Find where the given text appears and provide that cell's center as [X, Y] coordinate. 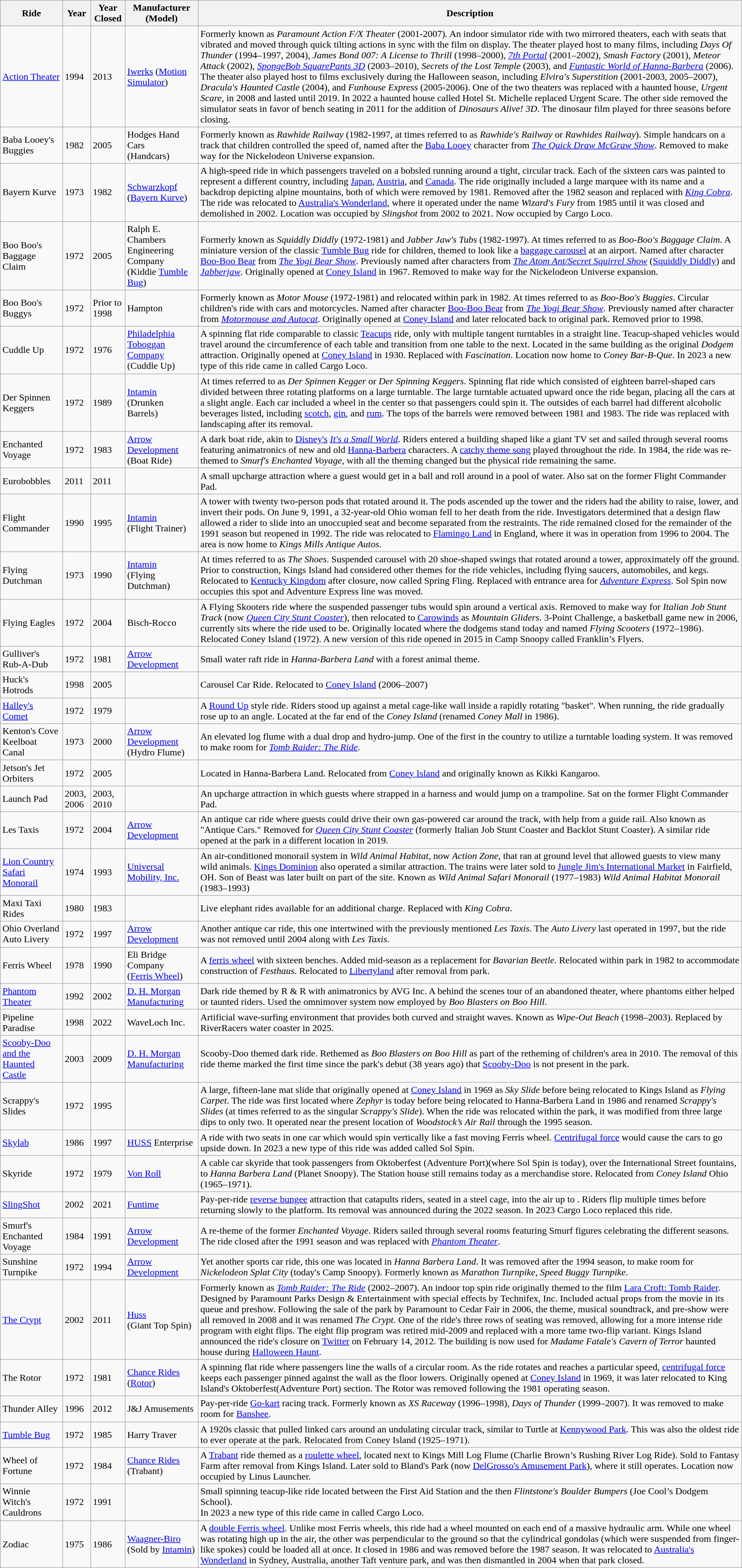
Skylab [32, 1142]
Boo Boo's Buggys [32, 308]
HUSS Enterprise [162, 1142]
Pay-per-ride Go-kart racing track. Formerly known as XS Raceway (1996–1998), Days of Thunder (1999–2007). It was removed to make room for Banshee. [470, 1409]
1992 [77, 996]
Philadelphia Toboggan Company(Cuddle Up) [162, 350]
Action Theater [32, 77]
Hampton [162, 308]
Sunshine Turnpike [32, 1267]
1975 [77, 1544]
Ralph E. Chambers Engineering Company(Kiddie Tumble Bug) [162, 255]
1985 [108, 1435]
Flying Dutchman [32, 575]
Zodiac [32, 1544]
Maxi Taxi Rides [32, 908]
Flight Commander [32, 523]
Bayern Kurve [32, 192]
Year [77, 13]
Les Taxis [32, 830]
Intamin(Flight Trainer) [162, 523]
Schwarzkopf(Bayern Kurve) [162, 192]
Von Roll [162, 1174]
Harry Traver [162, 1435]
1989 [108, 403]
Bisch-Rocco [162, 623]
Pipeline Paradise [32, 1022]
1996 [77, 1409]
Small water raft ride in Hanna-Barbera Land with a forest animal theme. [470, 659]
Huck's Hotrods [32, 685]
Enchanted Voyage [32, 450]
1993 [108, 872]
Lion Country Safari Monorail [32, 872]
2003, 2006 [77, 799]
Flying Eagles [32, 623]
Manufacturer(Model) [162, 13]
Tumble Bug [32, 1435]
Prior to 1998 [108, 308]
Eli Bridge Company(Ferris Wheel) [162, 965]
Kenton's Cove Keelboat Canal [32, 742]
Baba Looey's Buggies [32, 145]
Jetson's Jet Orbiters [32, 773]
A small upcharge attraction where a guest would get in a ball and roll around in a pool of water. Also sat on the former Flight Commander Pad. [470, 481]
Thunder Alley [32, 1409]
The Crypt [32, 1320]
2013 [108, 77]
Der Spinnen Keggers [32, 403]
1978 [77, 965]
2021 [108, 1205]
Year Closed [108, 13]
Ferris Wheel [32, 965]
Arrow Development (Boat Ride) [162, 450]
An upcharge attraction in which guests where strapped in a harness and would jump on a trampoline. Sat on the former Flight Commander Pad. [470, 799]
Description [470, 13]
Boo Boo's Baggage Claim [32, 255]
2003, 2010 [108, 799]
Iwerks (Motion Simulator) [162, 77]
Arrow Development (Hydro Flume) [162, 742]
Waagner-Biro(Sold by Intamin) [162, 1544]
Located in Hanna-Barbera Land. Relocated from Coney Island and originally known as Kikki Kangaroo. [470, 773]
1980 [77, 908]
Carousel Car Ride. Relocated to Coney Island (2006–2007) [470, 685]
Ohio Overland Auto Livery [32, 934]
Ride [32, 13]
2022 [108, 1022]
Scrappy's Slides [32, 1106]
WaveLoch Inc. [162, 1022]
Intamin(Flying Dutchman) [162, 575]
2000 [108, 742]
2009 [108, 1059]
Smurf's Enchanted Voyage [32, 1236]
Chance Rides(Rotor) [162, 1378]
Gulliver's Rub-A-Dub [32, 659]
J&J Amusements [162, 1409]
Intamin(Drunken Barrels) [162, 403]
Scooby-Doo and the Haunted Castle [32, 1059]
Universal Mobility, Inc. [162, 872]
2012 [108, 1409]
Skyride [32, 1174]
Phantom Theater [32, 996]
The Rotor [32, 1378]
Winnie Witch's Cauldrons [32, 1502]
Hodges Hand Cars(Handcars) [162, 145]
Wheel of Fortune [32, 1466]
Live elephant rides available for an additional charge. Replaced with King Cobra. [470, 908]
Halley's Comet [32, 711]
Cuddle Up [32, 350]
Chance Rides (Trabant) [162, 1466]
Eurobobbles [32, 481]
Launch Pad [32, 799]
1976 [108, 350]
SlingShot [32, 1205]
1974 [77, 872]
2003 [77, 1059]
Funtime [162, 1205]
Huss(Giant Top Spin) [162, 1320]
